Capture the cell that displays the provided text and extract its [x, y] central coordinate. 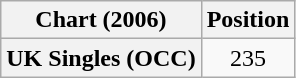
235 [248, 58]
Chart (2006) [101, 20]
UK Singles (OCC) [101, 58]
Position [248, 20]
